Identify which cell holds the provided text, then report its (X, Y) central coordinate. 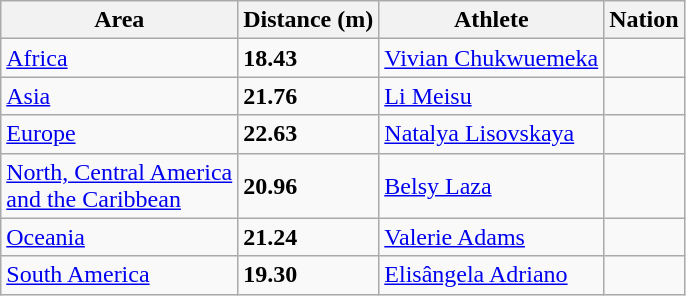
Natalya Lisovskaya (492, 134)
North, Central Americaand the Caribbean (120, 186)
Li Meisu (492, 96)
Europe (120, 134)
Valerie Adams (492, 237)
Nation (644, 20)
Belsy Laza (492, 186)
Athlete (492, 20)
South America (120, 275)
22.63 (308, 134)
19.30 (308, 275)
Elisângela Adriano (492, 275)
Asia (120, 96)
Oceania (120, 237)
Area (120, 20)
Africa (120, 58)
Distance (m) (308, 20)
20.96 (308, 186)
21.24 (308, 237)
18.43 (308, 58)
Vivian Chukwuemeka (492, 58)
21.76 (308, 96)
